Search for the cell housing the specified text and yield its [x, y] center coordinate. 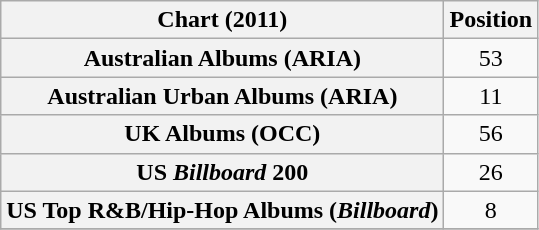
26 [491, 172]
US Billboard 200 [222, 172]
53 [491, 58]
US Top R&B/Hip-Hop Albums (Billboard) [222, 210]
8 [491, 210]
56 [491, 134]
Australian Urban Albums (ARIA) [222, 96]
UK Albums (OCC) [222, 134]
11 [491, 96]
Chart (2011) [222, 20]
Position [491, 20]
Australian Albums (ARIA) [222, 58]
